From the cell containing the given text, extract its center point as (x, y) coordinate. 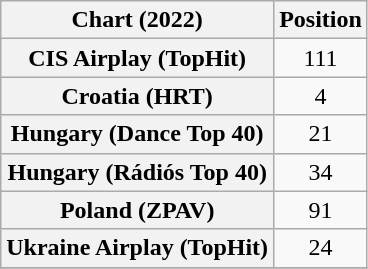
Croatia (HRT) (138, 96)
111 (321, 58)
Chart (2022) (138, 20)
Hungary (Dance Top 40) (138, 134)
Ukraine Airplay (TopHit) (138, 248)
Hungary (Rádiós Top 40) (138, 172)
Position (321, 20)
91 (321, 210)
34 (321, 172)
CIS Airplay (TopHit) (138, 58)
24 (321, 248)
21 (321, 134)
Poland (ZPAV) (138, 210)
4 (321, 96)
